Find where the given text appears and provide that cell's center as [X, Y] coordinate. 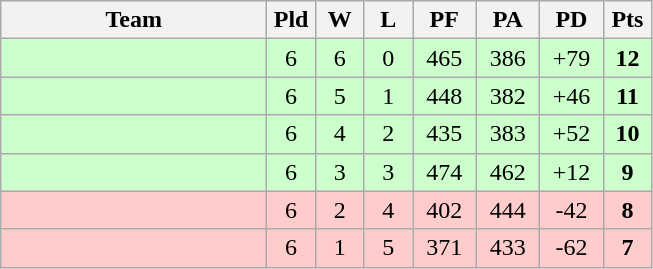
8 [628, 210]
402 [444, 210]
382 [508, 96]
PF [444, 20]
-62 [572, 248]
383 [508, 134]
Pts [628, 20]
7 [628, 248]
Team [134, 20]
PD [572, 20]
444 [508, 210]
+52 [572, 134]
0 [388, 58]
474 [444, 172]
+79 [572, 58]
11 [628, 96]
465 [444, 58]
10 [628, 134]
448 [444, 96]
371 [444, 248]
W [340, 20]
-42 [572, 210]
462 [508, 172]
433 [508, 248]
+12 [572, 172]
435 [444, 134]
+46 [572, 96]
Pld [292, 20]
386 [508, 58]
L [388, 20]
9 [628, 172]
12 [628, 58]
PA [508, 20]
